Scan for the cell matching the given text and deliver its [X, Y] coordinate at center. 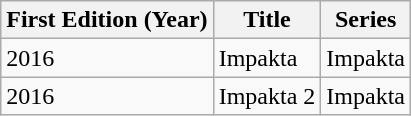
First Edition (Year) [107, 20]
Impakta 2 [267, 96]
Series [366, 20]
Title [267, 20]
